Return the [x, y] coordinate for the center point of the cell that contains the specified text.  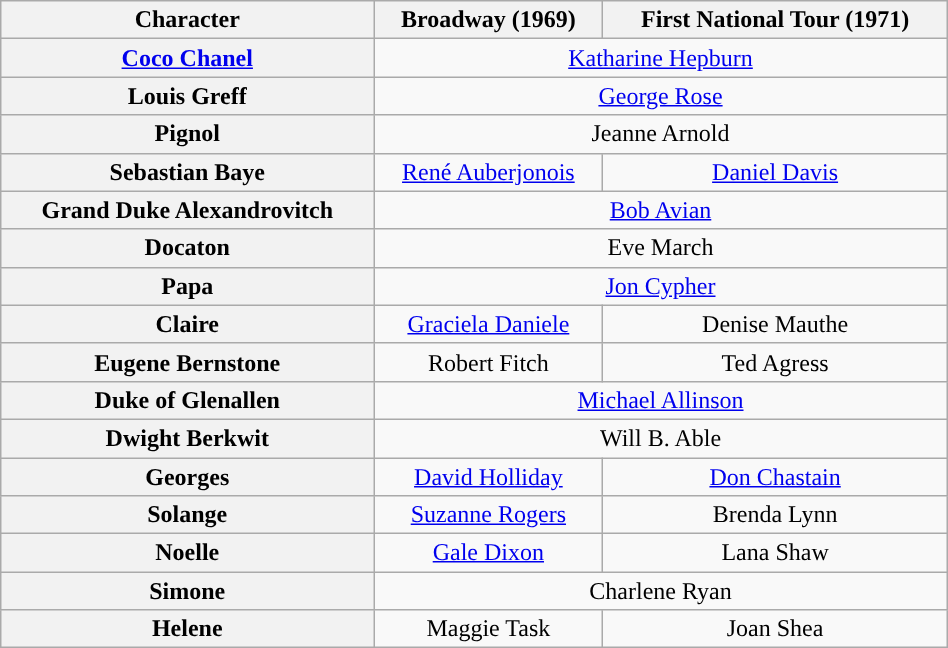
First National Tour (1971) [775, 20]
Brenda Lynn [775, 515]
Noelle [188, 553]
Jeanne Arnold [660, 134]
Michael Allinson [660, 400]
Dwight Berkwit [188, 438]
Coco Chanel [188, 58]
Character [188, 20]
Grand Duke Alexandrovitch [188, 210]
Louis Greff [188, 96]
Jon Cypher [660, 286]
Bob Avian [660, 210]
Georges [188, 477]
Katharine Hepburn [660, 58]
Papa [188, 286]
Helene [188, 629]
Eugene Bernstone [188, 362]
Simone [188, 591]
Ted Agress [775, 362]
Docaton [188, 248]
David Holliday [488, 477]
Graciela Daniele [488, 324]
Charlene Ryan [660, 591]
Gale Dixon [488, 553]
Robert Fitch [488, 362]
Broadway (1969) [488, 20]
Claire [188, 324]
Will B. Able [660, 438]
George Rose [660, 96]
Pignol [188, 134]
Denise Mauthe [775, 324]
Suzanne Rogers [488, 515]
Sebastian Baye [188, 172]
Duke of Glenallen [188, 400]
René Auberjonois [488, 172]
Daniel Davis [775, 172]
Maggie Task [488, 629]
Lana Shaw [775, 553]
Solange [188, 515]
Joan Shea [775, 629]
Don Chastain [775, 477]
Eve March [660, 248]
